Return (X, Y) of the center of cell containing provided text 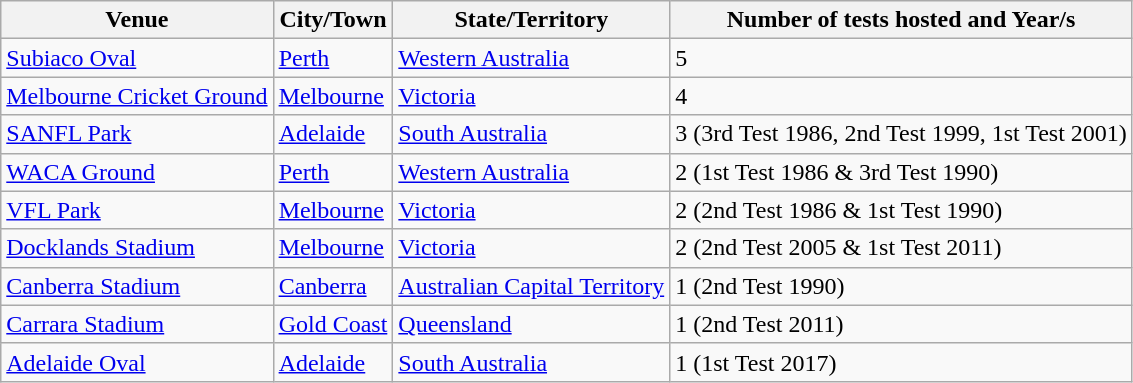
City/Town (333, 20)
SANFL Park (137, 134)
State/Territory (532, 20)
Adelaide Oval (137, 362)
Australian Capital Territory (532, 286)
1 (2nd Test 1990) (902, 286)
VFL Park (137, 210)
WACA Ground (137, 172)
5 (902, 58)
Queensland (532, 324)
Melbourne Cricket Ground (137, 96)
Canberra (333, 286)
1 (2nd Test 2011) (902, 324)
Canberra Stadium (137, 286)
2 (2nd Test 1986 & 1st Test 1990) (902, 210)
3 (3rd Test 1986, 2nd Test 1999, 1st Test 2001) (902, 134)
1 (1st Test 2017) (902, 362)
Venue (137, 20)
Subiaco Oval (137, 58)
2 (2nd Test 2005 & 1st Test 2011) (902, 248)
Docklands Stadium (137, 248)
Gold Coast (333, 324)
Carrara Stadium (137, 324)
2 (1st Test 1986 & 3rd Test 1990) (902, 172)
Number of tests hosted and Year/s (902, 20)
4 (902, 96)
